Provide the (X, Y) coordinate of the cell's center where the given text is located.  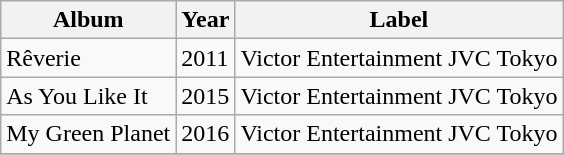
Rêverie (88, 58)
2015 (206, 96)
As You Like It (88, 96)
2016 (206, 134)
Album (88, 20)
2011 (206, 58)
Year (206, 20)
My Green Planet (88, 134)
Label (399, 20)
